Capture the cell that displays the provided text and extract its [x, y] central coordinate. 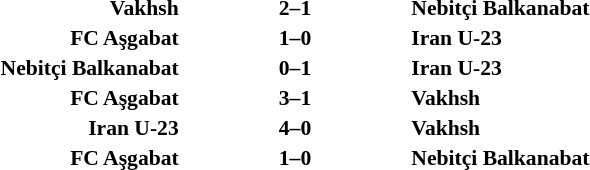
0–1 [296, 68]
4–0 [296, 128]
1–0 [296, 38]
3–1 [296, 98]
